Scan for the cell matching the given text and deliver its (x, y) coordinate at center. 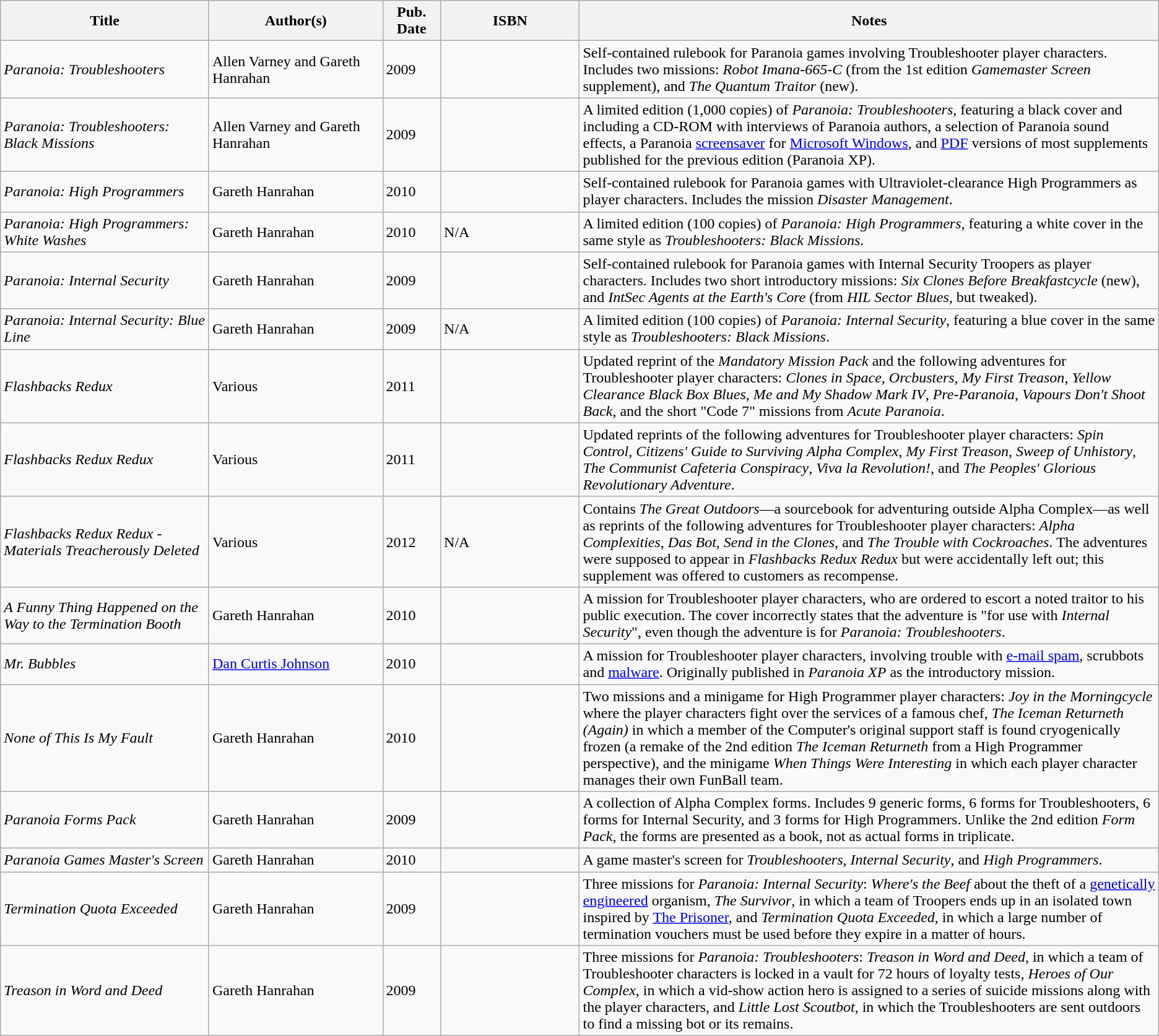
Paranoia: Troubleshooters (105, 69)
Paranoia: High Programmers (105, 192)
Dan Curtis Johnson (296, 663)
Flashbacks Redux Redux - Materials Treacherously Deleted (105, 542)
Flashbacks Redux (105, 386)
Termination Quota Exceeded (105, 909)
2012 (412, 542)
Paranoia: High Programmers: White Washes (105, 231)
Paranoia Forms Pack (105, 820)
Paranoia: Troubleshooters: Black Missions (105, 135)
A limited edition (100 copies) of Paranoia: Internal Security, featuring a blue cover in the same style as Troubleshooters: Black Missions. (869, 329)
A limited edition (100 copies) of Paranoia: High Programmers, featuring a white cover in the same style as Troubleshooters: Black Missions. (869, 231)
Treason in Word and Deed (105, 991)
Author(s) (296, 21)
Flashbacks Redux Redux (105, 459)
A game master's screen for Troubleshooters, Internal Security, and High Programmers. (869, 860)
Paranoia: Internal Security: Blue Line (105, 329)
Notes (869, 21)
Paranoia: Internal Security (105, 280)
None of This Is My Fault (105, 738)
ISBN (510, 21)
Title (105, 21)
Paranoia Games Master's Screen (105, 860)
Mr. Bubbles (105, 663)
A Funny Thing Happened on the Way to the Termination Booth (105, 615)
Pub. Date (412, 21)
